Capture the cell that displays the provided text and extract its [X, Y] central coordinate. 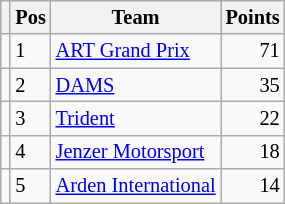
3 [30, 118]
Arden International [136, 186]
5 [30, 186]
1 [30, 51]
ART Grand Prix [136, 51]
2 [30, 85]
Team [136, 17]
18 [253, 152]
Points [253, 17]
Pos [30, 17]
35 [253, 85]
71 [253, 51]
Trident [136, 118]
4 [30, 152]
Jenzer Motorsport [136, 152]
14 [253, 186]
22 [253, 118]
DAMS [136, 85]
